Scan for the cell matching the given text and deliver its (X, Y) coordinate at center. 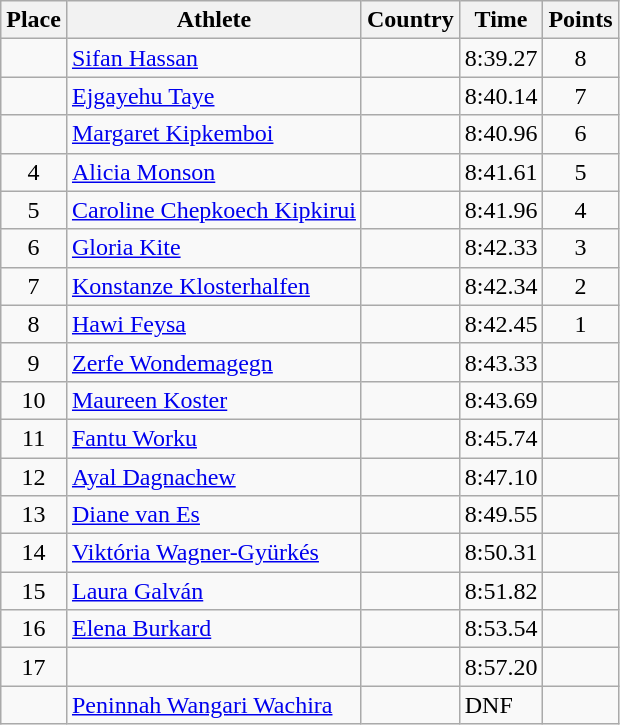
8:43.33 (501, 362)
8:39.27 (501, 58)
12 (34, 477)
8:42.33 (501, 248)
1 (580, 324)
8:41.96 (501, 210)
8:50.31 (501, 553)
8:47.10 (501, 477)
Gloria Kite (214, 248)
Sifan Hassan (214, 58)
2 (580, 286)
8:41.61 (501, 172)
8:42.34 (501, 286)
Laura Galván (214, 591)
13 (34, 515)
8:53.54 (501, 629)
8:42.45 (501, 324)
8:45.74 (501, 438)
Points (580, 20)
Viktória Wagner-Gyürkés (214, 553)
Country (410, 20)
Elena Burkard (214, 629)
Ejgayehu Taye (214, 96)
Time (501, 20)
Ayal Dagnachew (214, 477)
DNF (501, 705)
Athlete (214, 20)
Peninnah Wangari Wachira (214, 705)
Maureen Koster (214, 400)
8:40.96 (501, 134)
Fantu Worku (214, 438)
Konstanze Klosterhalfen (214, 286)
11 (34, 438)
8:43.69 (501, 400)
3 (580, 248)
8:51.82 (501, 591)
Margaret Kipkemboi (214, 134)
8:57.20 (501, 667)
Caroline Chepkoech Kipkirui (214, 210)
17 (34, 667)
8:49.55 (501, 515)
10 (34, 400)
14 (34, 553)
9 (34, 362)
Alicia Monson (214, 172)
16 (34, 629)
15 (34, 591)
Zerfe Wondemagegn (214, 362)
Diane van Es (214, 515)
8:40.14 (501, 96)
Place (34, 20)
Hawi Feysa (214, 324)
